Find where the given text appears and provide that cell's center as (X, Y) coordinate. 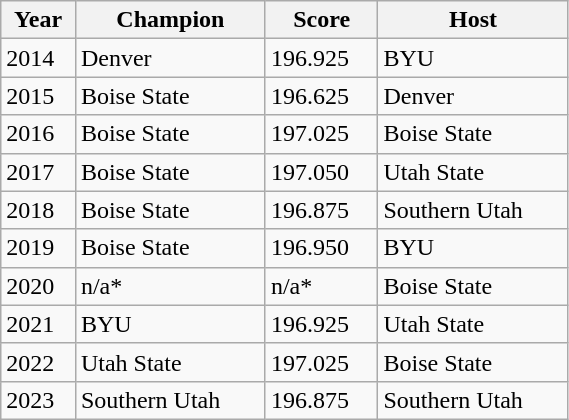
2020 (38, 286)
2018 (38, 210)
196.625 (322, 96)
2021 (38, 324)
2019 (38, 248)
2014 (38, 58)
2023 (38, 400)
Host (473, 20)
Champion (170, 20)
Score (322, 20)
2022 (38, 362)
2016 (38, 134)
196.950 (322, 248)
2015 (38, 96)
Year (38, 20)
197.050 (322, 172)
2017 (38, 172)
